Return (X, Y) of the center of cell containing provided text 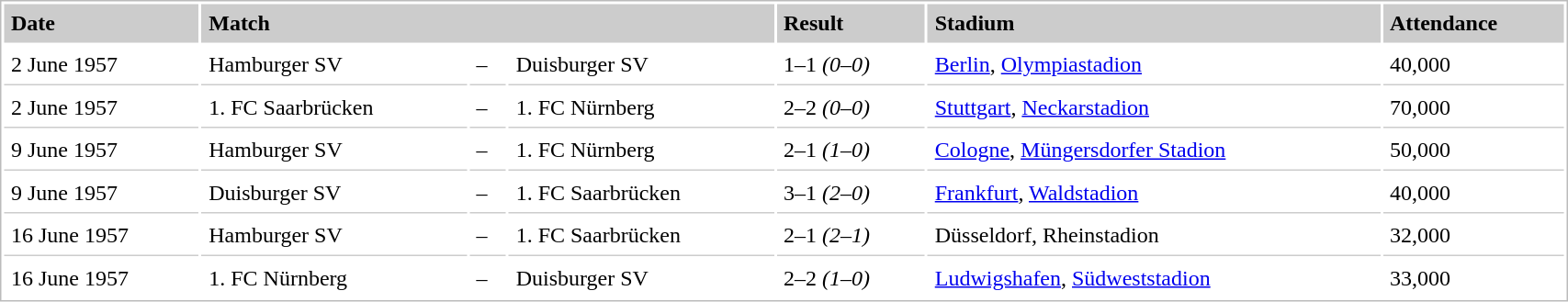
Match (489, 23)
70,000 (1472, 108)
Attendance (1472, 23)
Date (101, 23)
3–1 (2–0) (851, 194)
32,000 (1472, 237)
Düsseldorf, Rheinstadion (1154, 237)
Stadium (1154, 23)
Result (851, 23)
50,000 (1472, 151)
2–2 (0–0) (851, 108)
2–1 (2–1) (851, 237)
Frankfurt, Waldstadion (1154, 194)
33,000 (1472, 278)
2–2 (1–0) (851, 278)
Ludwigshafen, Südweststadion (1154, 278)
1–1 (0–0) (851, 66)
Berlin, Olympiastadion (1154, 66)
2–1 (1–0) (851, 151)
Cologne, Müngersdorfer Stadion (1154, 151)
Stuttgart, Neckarstadion (1154, 108)
